Provide the (X, Y) coordinate of the cell's center where the given text is located.  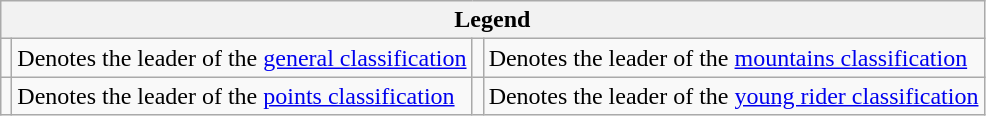
Denotes the leader of the mountains classification (734, 58)
Denotes the leader of the young rider classification (734, 96)
Denotes the leader of the points classification (242, 96)
Denotes the leader of the general classification (242, 58)
Legend (492, 20)
